Pinpoint the cell where the given text exists, returning its (x, y) midpoint coordinate. 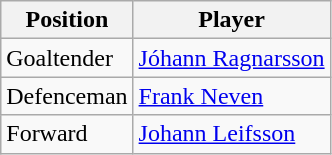
Goaltender (67, 58)
Position (67, 20)
Forward (67, 134)
Player (232, 20)
Defenceman (67, 96)
Johann Leifsson (232, 134)
Frank Neven (232, 96)
Jóhann Ragnarsson (232, 58)
